Provide the [X, Y] coordinate of the cell's center where the given text is located.  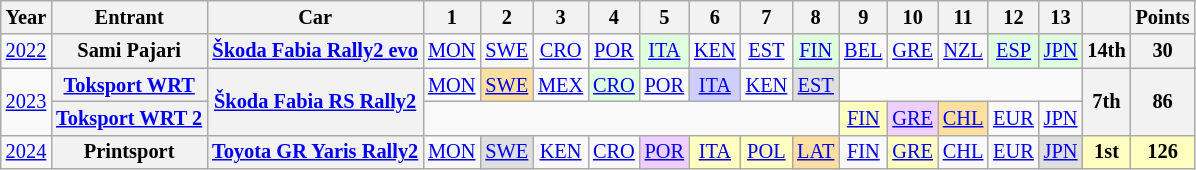
ESP [1013, 51]
2 [506, 17]
7 [767, 17]
Sami Pajari [129, 51]
Entrant [129, 17]
NZL [963, 51]
10 [912, 17]
11 [963, 17]
9 [863, 17]
Toksport WRT 2 [129, 118]
12 [1013, 17]
1st [1106, 152]
MEX [560, 85]
2023 [26, 102]
5 [664, 17]
Škoda Fabia Rally2 evo [315, 51]
8 [816, 17]
Printsport [129, 152]
13 [1061, 17]
Car [315, 17]
2024 [26, 152]
POL [767, 152]
6 [715, 17]
Points [1163, 17]
BEL [863, 51]
1 [452, 17]
Škoda Fabia RS Rally2 [315, 102]
7th [1106, 102]
LAT [816, 152]
Toyota GR Yaris Rally2 [315, 152]
14th [1106, 51]
Toksport WRT [129, 85]
30 [1163, 51]
126 [1163, 152]
2022 [26, 51]
86 [1163, 102]
4 [614, 17]
3 [560, 17]
Year [26, 17]
